Output the (x, y) coordinate of the center of the cell containing the given text.  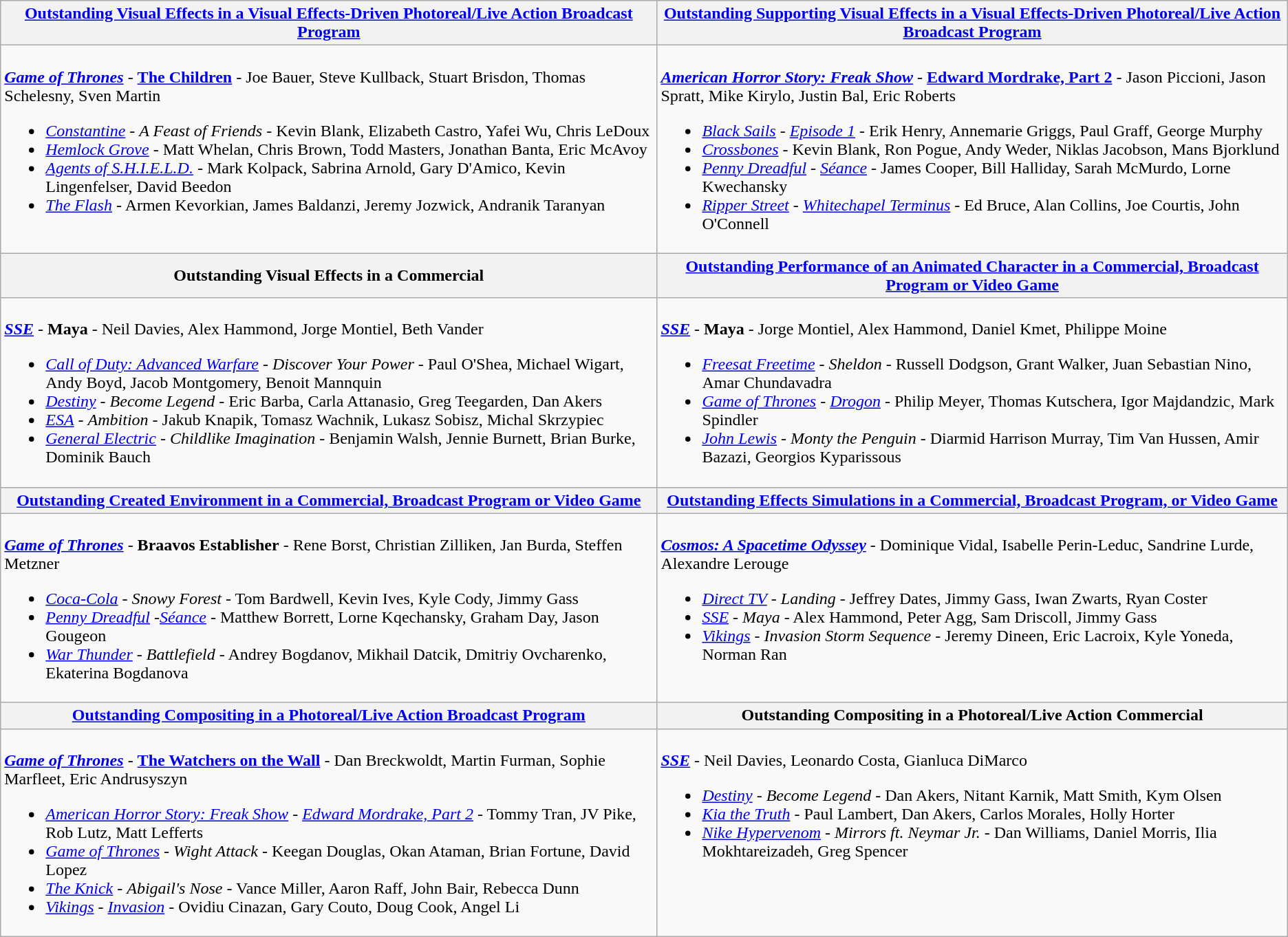
Outstanding Effects Simulations in a Commercial, Broadcast Program, or Video Game (972, 500)
Outstanding Performance of an Animated Character in a Commercial, Broadcast Program or Video Game (972, 275)
Outstanding Compositing in a Photoreal/Live Action Commercial (972, 715)
Outstanding Compositing in a Photoreal/Live Action Broadcast Program (329, 715)
Outstanding Created Environment in a Commercial, Broadcast Program or Video Game (329, 500)
Outstanding Visual Effects in a Commercial (329, 275)
Outstanding Supporting Visual Effects in a Visual Effects-Driven Photoreal/Live Action Broadcast Program (972, 23)
Outstanding Visual Effects in a Visual Effects-Driven Photoreal/Live Action Broadcast Program (329, 23)
